Detect which cell encompasses the target text, then output its [X, Y] center coordinate. 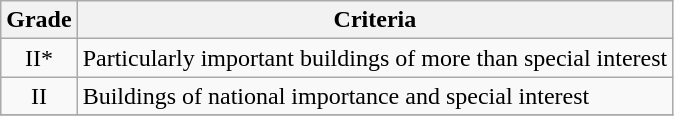
Particularly important buildings of more than special interest [375, 58]
Criteria [375, 20]
Buildings of national importance and special interest [375, 96]
Grade [39, 20]
II [39, 96]
II* [39, 58]
